Find where the given text appears and provide that cell's center as [x, y] coordinate. 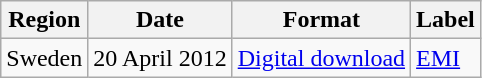
Region [44, 20]
Date [160, 20]
EMI [446, 58]
Digital download [321, 58]
20 April 2012 [160, 58]
Format [321, 20]
Sweden [44, 58]
Label [446, 20]
